Determine the (x, y) coordinate at the center of the cell enclosing the given text.  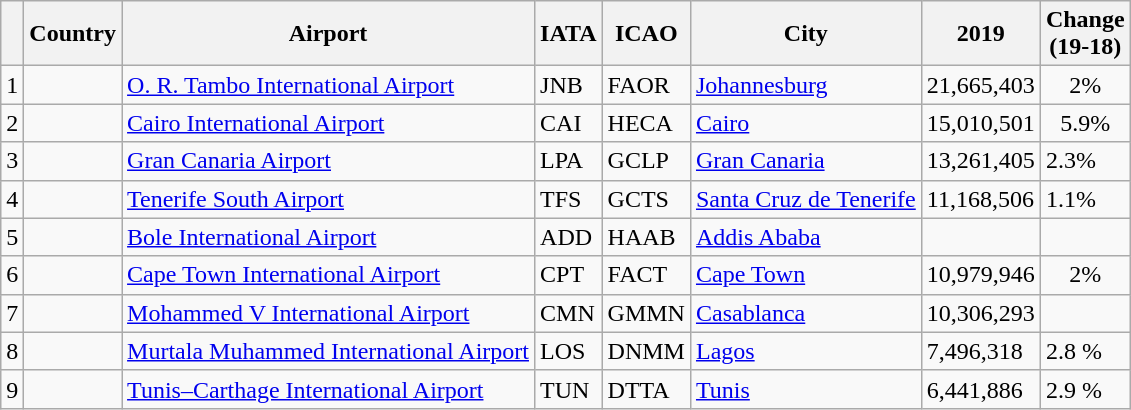
DTTA (646, 389)
Mohammed V International Airport (328, 313)
5.9% (1085, 123)
Bole International Airport (328, 237)
2 (12, 123)
City (806, 34)
ADD (569, 237)
IATA (569, 34)
13,261,405 (980, 161)
GCTS (646, 199)
CAI (569, 123)
Tunis–Carthage International Airport (328, 389)
GMMN (646, 313)
15,010,501 (980, 123)
LOS (569, 351)
CMN (569, 313)
Change (19-18) (1085, 34)
GCLP (646, 161)
1.1% (1085, 199)
Cape Town (806, 275)
11,168,506 (980, 199)
Cairo (806, 123)
7,496,318 (980, 351)
Cairo International Airport (328, 123)
LPA (569, 161)
Airport (328, 34)
Tenerife South Airport (328, 199)
3 (12, 161)
CPT (569, 275)
9 (12, 389)
O. R. Tambo International Airport (328, 85)
JNB (569, 85)
7 (12, 313)
10,979,946 (980, 275)
6 (12, 275)
8 (12, 351)
Murtala Muhammed International Airport (328, 351)
Country (73, 34)
Addis Ababa (806, 237)
1 (12, 85)
10,306,293 (980, 313)
FACT (646, 275)
2.9 % (1085, 389)
ICAO (646, 34)
TUN (569, 389)
Lagos (806, 351)
21,665,403 (980, 85)
FAOR (646, 85)
Santa Cruz de Tenerife (806, 199)
2019 (980, 34)
4 (12, 199)
5 (12, 237)
TFS (569, 199)
6,441,886 (980, 389)
Tunis (806, 389)
Cape Town International Airport (328, 275)
Gran Canaria (806, 161)
Gran Canaria Airport (328, 161)
DNMM (646, 351)
Johannesburg (806, 85)
HECA (646, 123)
Casablanca (806, 313)
HAAB (646, 237)
2.8 % (1085, 351)
2.3% (1085, 161)
